Determine the [X, Y] coordinate at the center of the cell enclosing the given text.  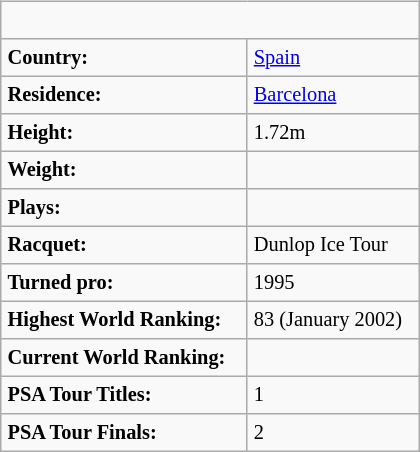
Weight: [124, 170]
Residence: [124, 95]
1995 [333, 282]
2 [333, 432]
Plays: [124, 207]
Country: [124, 57]
PSA Tour Finals: [124, 432]
1.72m [333, 132]
Height: [124, 132]
83 (January 2002) [333, 320]
Dunlop Ice Tour [333, 245]
1 [333, 395]
Spain [333, 57]
Highest World Ranking: [124, 320]
Racquet: [124, 245]
Current World Ranking: [124, 357]
PSA Tour Titles: [124, 395]
Barcelona [333, 95]
Turned pro: [124, 282]
